Locate the cell with the specified text and output its [X, Y] center coordinate. 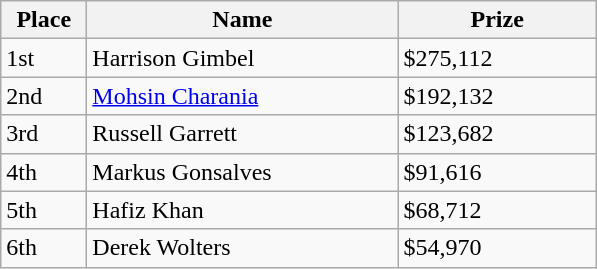
$275,112 [498, 58]
5th [44, 210]
2nd [44, 96]
$123,682 [498, 134]
1st [44, 58]
Hafiz Khan [242, 210]
Russell Garrett [242, 134]
Derek Wolters [242, 248]
$91,616 [498, 172]
4th [44, 172]
Mohsin Charania [242, 96]
$68,712 [498, 210]
Place [44, 20]
Harrison Gimbel [242, 58]
$54,970 [498, 248]
$192,132 [498, 96]
Name [242, 20]
Prize [498, 20]
3rd [44, 134]
6th [44, 248]
Markus Gonsalves [242, 172]
